For the text-containing cell, return its midpoint in (X, Y) coordinate format. 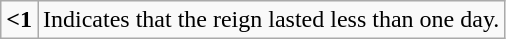
<1 (20, 20)
Indicates that the reign lasted less than one day. (272, 20)
